Extract the [x, y] coordinate from the center of the cell holding the provided text.  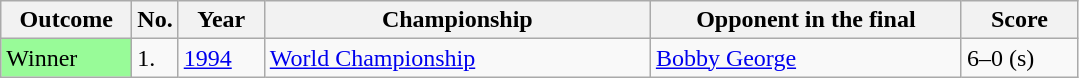
World Championship [457, 58]
6–0 (s) [1019, 58]
Bobby George [806, 58]
1. [155, 58]
Score [1019, 20]
Winner [66, 58]
1994 [221, 58]
Championship [457, 20]
No. [155, 20]
Opponent in the final [806, 20]
Year [221, 20]
Outcome [66, 20]
